From the cell containing the given text, extract its center point as [X, Y] coordinate. 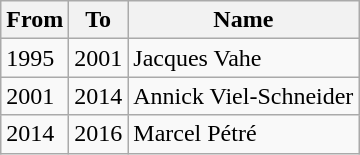
Jacques Vahe [244, 58]
Name [244, 20]
To [98, 20]
Annick Viel-Schneider [244, 96]
Marcel Pétré [244, 134]
2016 [98, 134]
From [35, 20]
1995 [35, 58]
